Scan for the cell matching the given text and deliver its (X, Y) coordinate at center. 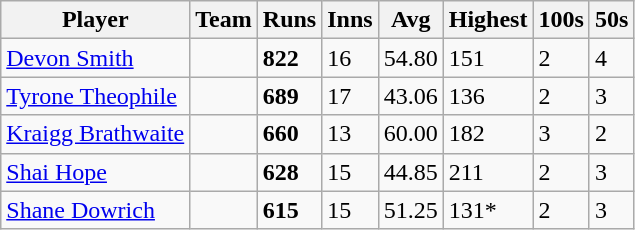
16 (350, 58)
211 (488, 172)
51.25 (410, 210)
Devon Smith (96, 58)
60.00 (410, 134)
Inns (350, 20)
Kraigg Brathwaite (96, 134)
50s (611, 20)
Team (224, 20)
4 (611, 58)
131* (488, 210)
689 (289, 96)
136 (488, 96)
Tyrone Theophile (96, 96)
Avg (410, 20)
822 (289, 58)
615 (289, 210)
17 (350, 96)
Highest (488, 20)
Runs (289, 20)
151 (488, 58)
13 (350, 134)
628 (289, 172)
44.85 (410, 172)
Shane Dowrich (96, 210)
Player (96, 20)
660 (289, 134)
Shai Hope (96, 172)
43.06 (410, 96)
54.80 (410, 58)
100s (561, 20)
182 (488, 134)
